Extract the [X, Y] coordinate from the center of the cell holding the provided text.  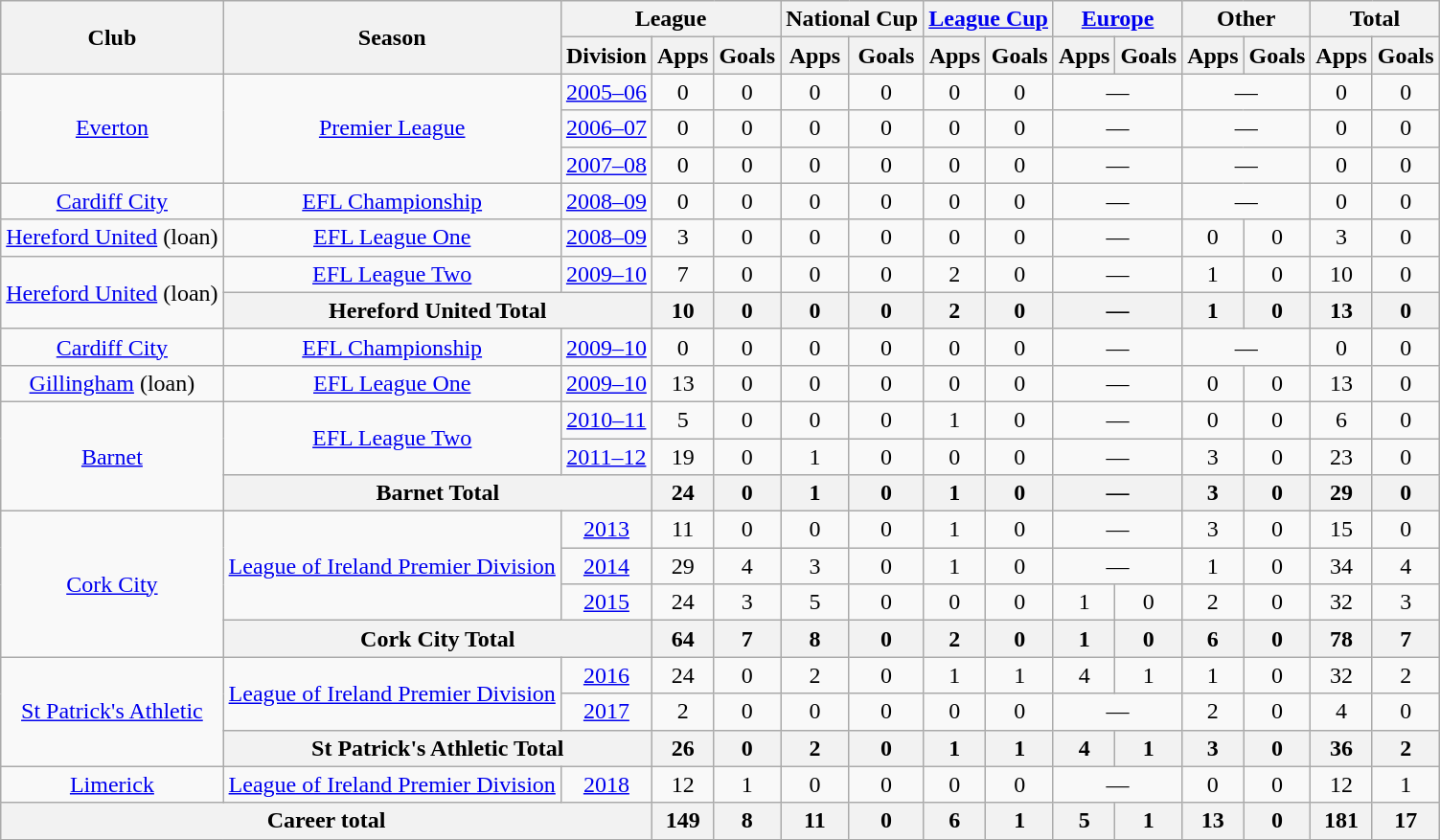
Other [1246, 19]
League Cup [989, 19]
17 [1406, 821]
Limerick [112, 784]
St Patrick's Athletic Total [437, 748]
St Patrick's Athletic [112, 712]
2007–08 [606, 165]
181 [1341, 821]
Cork City [112, 584]
Season [392, 37]
2010–11 [606, 420]
Division [606, 56]
Gillingham (loan) [112, 383]
2017 [606, 712]
National Cup [853, 19]
Hereford United Total [437, 310]
2018 [606, 784]
Europe [1117, 19]
Everton [112, 128]
15 [1341, 530]
Career total [327, 821]
2006–07 [606, 128]
Club [112, 37]
Premier League [392, 128]
19 [682, 457]
League [671, 19]
Barnet Total [437, 493]
2015 [606, 602]
36 [1341, 748]
78 [1341, 639]
23 [1341, 457]
26 [682, 748]
149 [682, 821]
2011–12 [606, 457]
64 [682, 639]
34 [1341, 566]
Total [1375, 19]
2013 [606, 530]
Cork City Total [437, 639]
2014 [606, 566]
Barnet [112, 456]
2016 [606, 675]
2005–06 [606, 92]
